Provide the (x, y) coordinate of the cell's center where the given text is located.  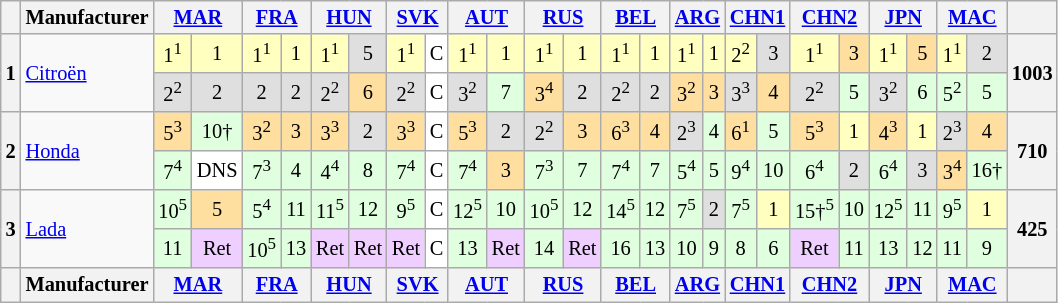
61 (741, 132)
16† (987, 170)
10† (217, 132)
94 (741, 170)
145 (620, 210)
43 (888, 132)
DNS (217, 170)
44 (330, 170)
63 (620, 132)
14 (544, 248)
710 (1032, 151)
16 (620, 248)
115 (330, 210)
52 (952, 92)
1003 (1032, 73)
15†5 (814, 210)
425 (1032, 229)
Citroën (88, 73)
Lada (88, 229)
Honda (88, 151)
